Find where the given text appears and provide that cell's center as [x, y] coordinate. 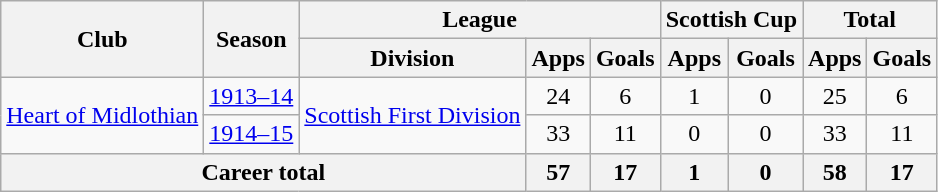
Heart of Midlothian [102, 115]
58 [835, 172]
Scottish Cup [731, 20]
Club [102, 39]
Season [252, 39]
League [480, 20]
1913–14 [252, 96]
Division [412, 58]
57 [558, 172]
Career total [264, 172]
24 [558, 96]
1914–15 [252, 134]
Total [870, 20]
Scottish First Division [412, 115]
25 [835, 96]
